Return [x, y] of the center of cell containing provided text 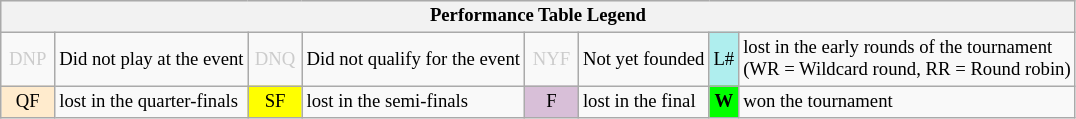
won the tournament [907, 102]
Not yet founded [643, 60]
F [551, 102]
L# [724, 60]
W [724, 102]
lost in the semi-finals [413, 102]
Did not qualify for the event [413, 60]
Did not play at the event [152, 60]
lost in the early rounds of the tournament(WR = Wildcard round, RR = Round robin) [907, 60]
SF [275, 102]
lost in the quarter-finals [152, 102]
NYF [551, 60]
lost in the final [643, 102]
QF [28, 102]
Performance Table Legend [538, 16]
DNP [28, 60]
DNQ [275, 60]
